Return [x, y] of the center of cell containing provided text 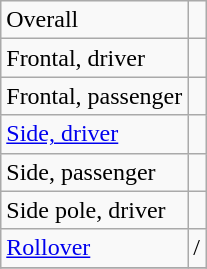
Side pole, driver [94, 210]
Frontal, passenger [94, 96]
Frontal, driver [94, 58]
Side, driver [94, 134]
/ [197, 248]
Overall [94, 20]
Rollover [94, 248]
Side, passenger [94, 172]
